From the cell containing the given text, extract its center point as (x, y) coordinate. 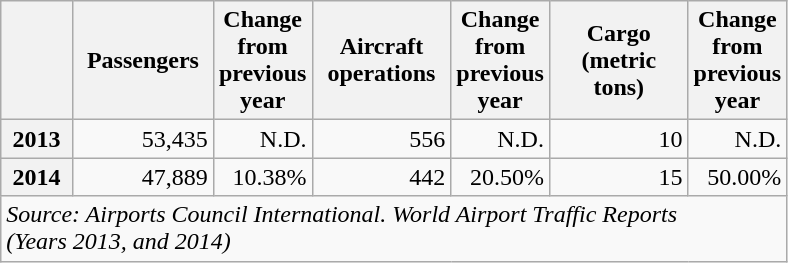
2013 (37, 139)
15 (618, 177)
10.38% (262, 177)
Passengers (142, 60)
556 (382, 139)
20.50% (500, 177)
47,889 (142, 177)
Cargo(metric tons) (618, 60)
10 (618, 139)
53,435 (142, 139)
442 (382, 177)
2014 (37, 177)
Source: Airports Council International. World Airport Traffic Reports(Years 2013, and 2014) (394, 228)
50.00% (738, 177)
Aircraft operations (382, 60)
